Provide the (x, y) coordinate of the cell's center where the given text is located.  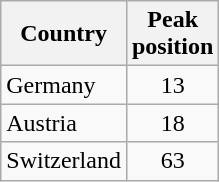
13 (172, 85)
Peakposition (172, 34)
Austria (64, 123)
18 (172, 123)
Germany (64, 85)
63 (172, 161)
Switzerland (64, 161)
Country (64, 34)
